From the cell containing the given text, extract its center point as [x, y] coordinate. 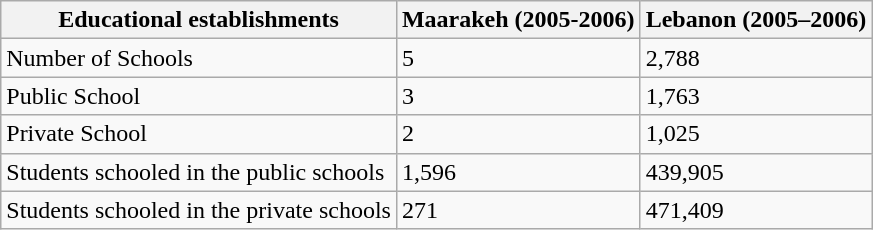
471,409 [756, 210]
Students schooled in the public schools [199, 172]
1,596 [518, 172]
Private School [199, 134]
1,763 [756, 96]
Educational establishments [199, 20]
Maarakeh (2005-2006) [518, 20]
439,905 [756, 172]
Students schooled in the private schools [199, 210]
5 [518, 58]
1,025 [756, 134]
Public School [199, 96]
3 [518, 96]
Lebanon (2005–2006) [756, 20]
2,788 [756, 58]
2 [518, 134]
271 [518, 210]
Number of Schools [199, 58]
